Find where the given text appears and provide that cell's center as (x, y) coordinate. 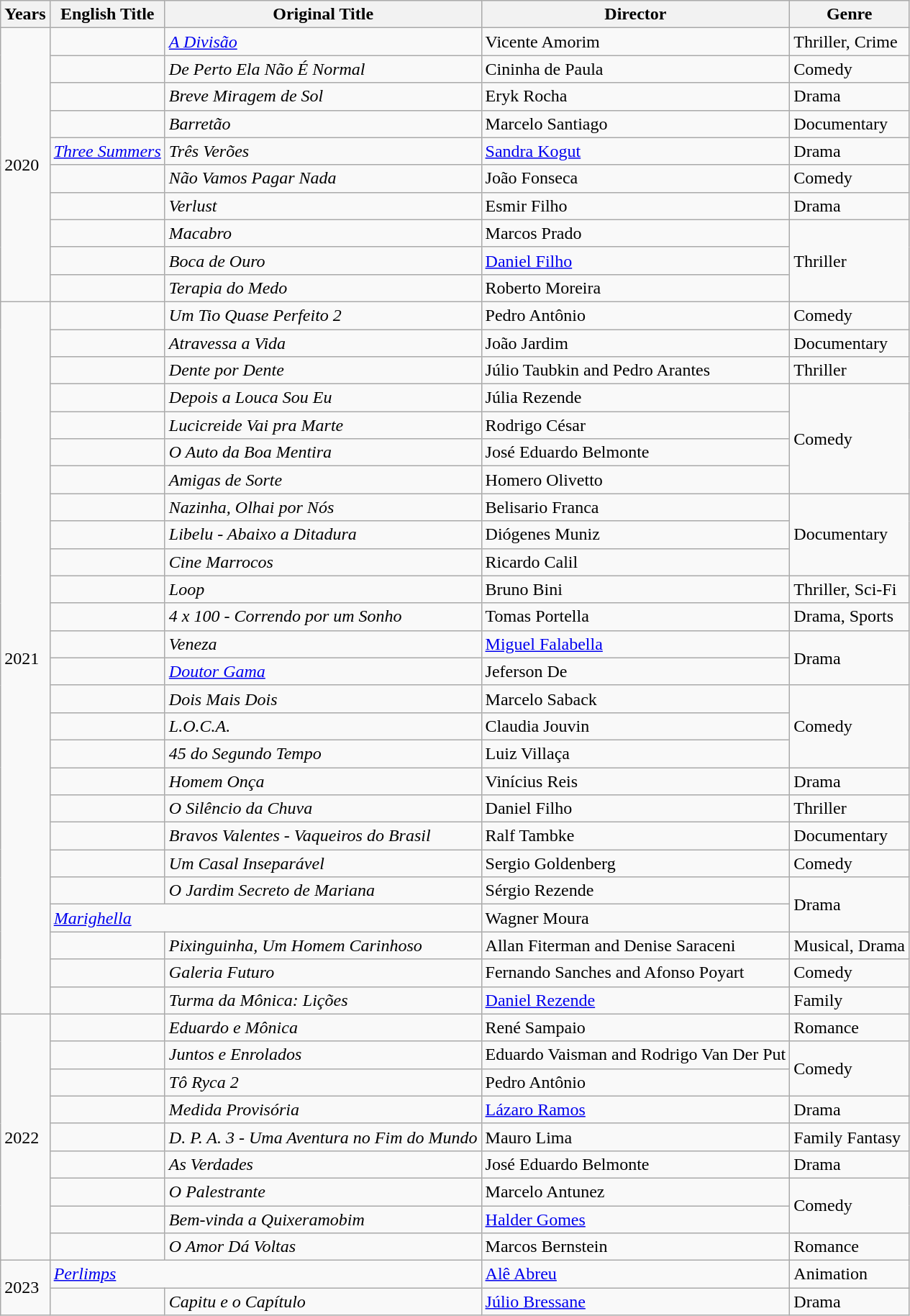
Bem-vinda a Quixeramobim (323, 1220)
Dois Mais Dois (323, 699)
D. P. A. 3 - Uma Aventura no Fim do Mundo (323, 1137)
Ricardo Calil (636, 562)
Um Casal Inseparável (323, 863)
Bruno Bini (636, 589)
Cininha de Paula (636, 69)
René Sampaio (636, 1027)
Libelu - Abaixo a Ditadura (323, 535)
Diógenes Muniz (636, 535)
Marcelo Santiago (636, 124)
Marcos Bernstein (636, 1247)
Sergio Goldenberg (636, 863)
Marighella (265, 918)
Eryk Rocha (636, 96)
Doutor Gama (323, 671)
Júlia Rezende (636, 398)
João Jardim (636, 343)
Halder Gomes (636, 1220)
Turma da Mônica: Lições (323, 1000)
Alê Abreu (636, 1274)
Bravos Valentes - Vaqueiros do Brasil (323, 836)
Galeria Futuro (323, 973)
Marcelo Antunez (636, 1192)
Director (636, 14)
Family Fantasy (850, 1137)
English Title (107, 14)
Allan Fiterman and Denise Saraceni (636, 945)
Terapia do Medo (323, 288)
Sandra Kogut (636, 151)
Eduardo e Mônica (323, 1027)
Amigas de Sorte (323, 480)
2022 (25, 1137)
Pixinguinha, Um Homem Carinhoso (323, 945)
Atravessa a Vida (323, 343)
Rodrigo César (636, 425)
Roberto Moreira (636, 288)
De Perto Ela Não É Normal (323, 69)
Tô Ryca 2 (323, 1082)
Thriller, Crime (850, 42)
Capitu e o Capítulo (323, 1302)
João Fonseca (636, 178)
Verlust (323, 206)
Tomas Portella (636, 617)
2023 (25, 1288)
O Auto da Boa Mentira (323, 453)
Esmir Filho (636, 206)
Claudia Jouvin (636, 726)
Homem Onça (323, 781)
Marcos Prado (636, 233)
Lázaro Ramos (636, 1109)
Jeferson De (636, 671)
Vicente Amorim (636, 42)
A Divisão (323, 42)
Um Tio Quase Perfeito 2 (323, 315)
2021 (25, 658)
Family (850, 1000)
O Jardim Secreto de Mariana (323, 891)
Thriller, Sci-Fi (850, 589)
O Silêncio da Chuva (323, 809)
Wagner Moura (636, 918)
Lucicreide Vai pra Marte (323, 425)
Perlimps (265, 1274)
Drama, Sports (850, 617)
Mauro Lima (636, 1137)
Sérgio Rezende (636, 891)
Animation (850, 1274)
Eduardo Vaisman and Rodrigo Van Der Put (636, 1055)
Nazinha, Olhai por Nós (323, 507)
Loop (323, 589)
Homero Olivetto (636, 480)
Marcelo Saback (636, 699)
Belisario Franca (636, 507)
O Palestrante (323, 1192)
Cine Marrocos (323, 562)
Medida Provisória (323, 1109)
O Amor Dá Voltas (323, 1247)
Years (25, 14)
45 do Segundo Tempo (323, 753)
4 x 100 - Correndo por um Sonho (323, 617)
Ralf Tambke (636, 836)
Macabro (323, 233)
Três Verões (323, 151)
Barretão (323, 124)
As Verdades (323, 1164)
Vinícius Reis (636, 781)
Luiz Villaça (636, 753)
Fernando Sanches and Afonso Poyart (636, 973)
Não Vamos Pagar Nada (323, 178)
Veneza (323, 644)
Genre (850, 14)
Three Summers (107, 151)
L.O.C.A. (323, 726)
Musical, Drama (850, 945)
Depois a Louca Sou Eu (323, 398)
2020 (25, 165)
Daniel Rezende (636, 1000)
Breve Miragem de Sol (323, 96)
Dente por Dente (323, 371)
Juntos e Enrolados (323, 1055)
Boca de Ouro (323, 260)
Original Title (323, 14)
Júlio Taubkin and Pedro Arantes (636, 371)
Miguel Falabella (636, 644)
Júlio Bressane (636, 1302)
